Identify which cell holds the provided text, then report its [X, Y] central coordinate. 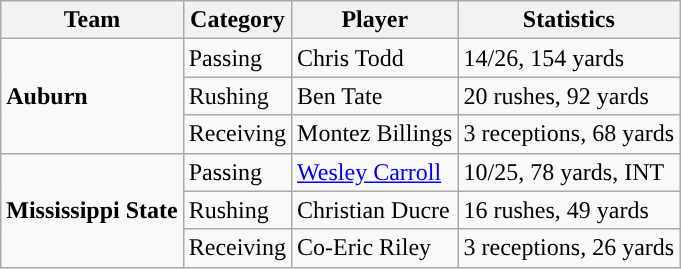
Team [92, 20]
Christian Ducre [375, 210]
20 rushes, 92 yards [569, 96]
Ben Tate [375, 96]
3 receptions, 68 yards [569, 134]
Auburn [92, 96]
16 rushes, 49 yards [569, 210]
10/25, 78 yards, INT [569, 172]
14/26, 154 yards [569, 58]
Co-Eric Riley [375, 248]
Chris Todd [375, 58]
Statistics [569, 20]
Montez Billings [375, 134]
Wesley Carroll [375, 172]
Mississippi State [92, 210]
Category [237, 20]
3 receptions, 26 yards [569, 248]
Player [375, 20]
